Provide the [X, Y] coordinate of the cell's center where the given text is located.  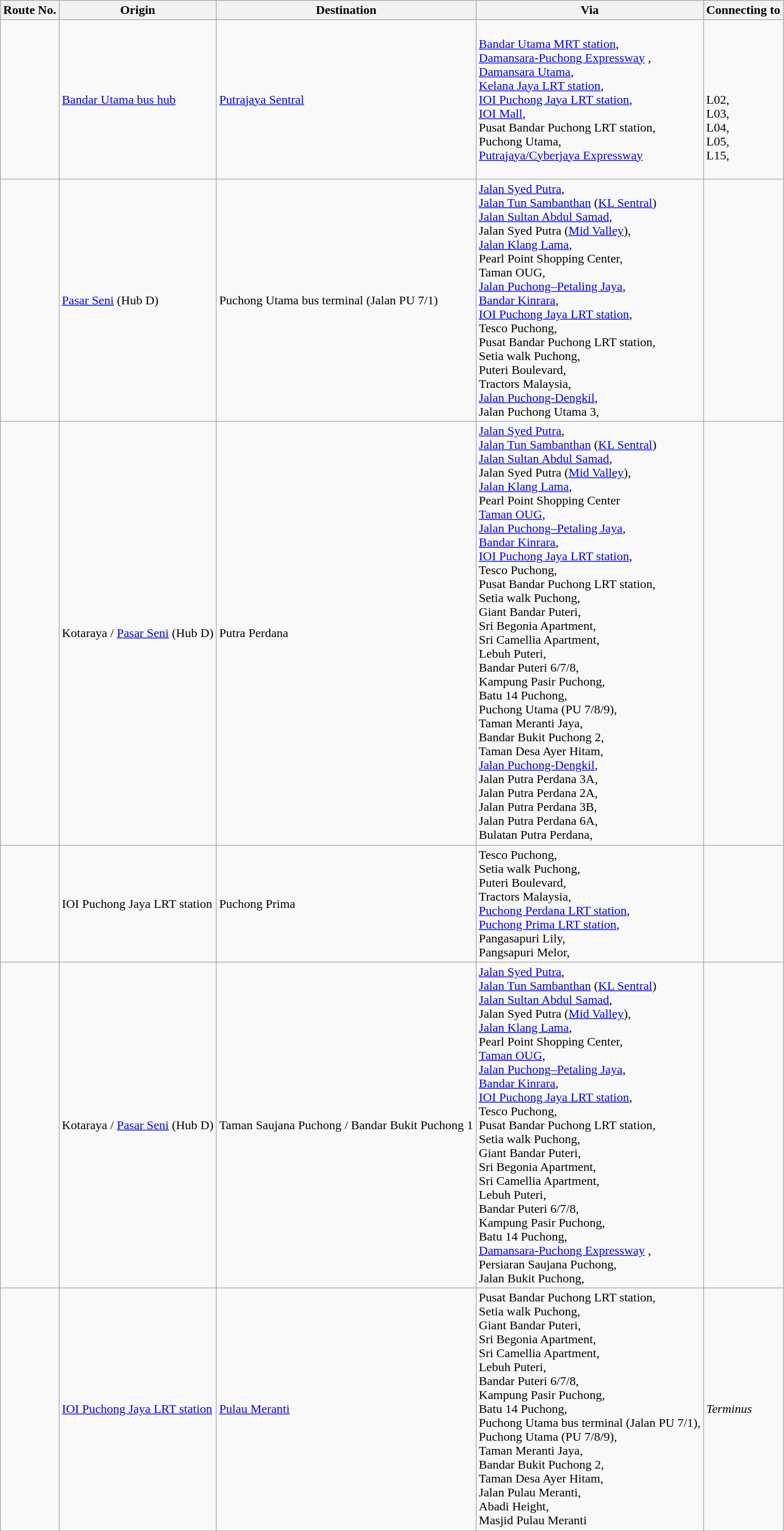
Bandar Utama bus hub [137, 100]
Pulau Meranti [346, 1409]
Taman Saujana Puchong / Bandar Bukit Puchong 1 [346, 1125]
Terminus [743, 1409]
Putrajaya Sentral [346, 100]
Origin [137, 10]
L02,L03,L04,L05,L15, [743, 100]
Putra Perdana [346, 633]
Puchong Utama bus terminal (Jalan PU 7/1) [346, 300]
Puchong Prima [346, 904]
Via [590, 10]
Connecting to [743, 10]
Route No. [30, 10]
Destination [346, 10]
Pasar Seni (Hub D) [137, 300]
